Return (x, y) of the center of cell containing provided text 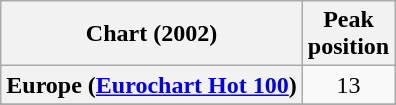
Chart (2002) (152, 34)
Europe (Eurochart Hot 100) (152, 85)
13 (348, 85)
Peakposition (348, 34)
